Return the (x, y) coordinate for the center point of the cell that contains the specified text.  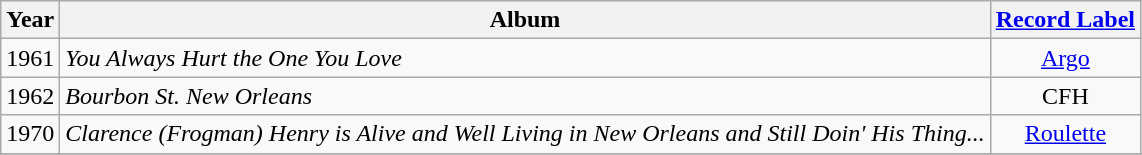
CFH (1065, 96)
Roulette (1065, 134)
You Always Hurt the One You Love (525, 58)
Clarence (Frogman) Henry is Alive and Well Living in New Orleans and Still Doin' His Thing... (525, 134)
1961 (30, 58)
Year (30, 20)
Bourbon St. New Orleans (525, 96)
Argo (1065, 58)
1970 (30, 134)
Record Label (1065, 20)
1962 (30, 96)
Album (525, 20)
